Capture the cell that displays the provided text and extract its [x, y] central coordinate. 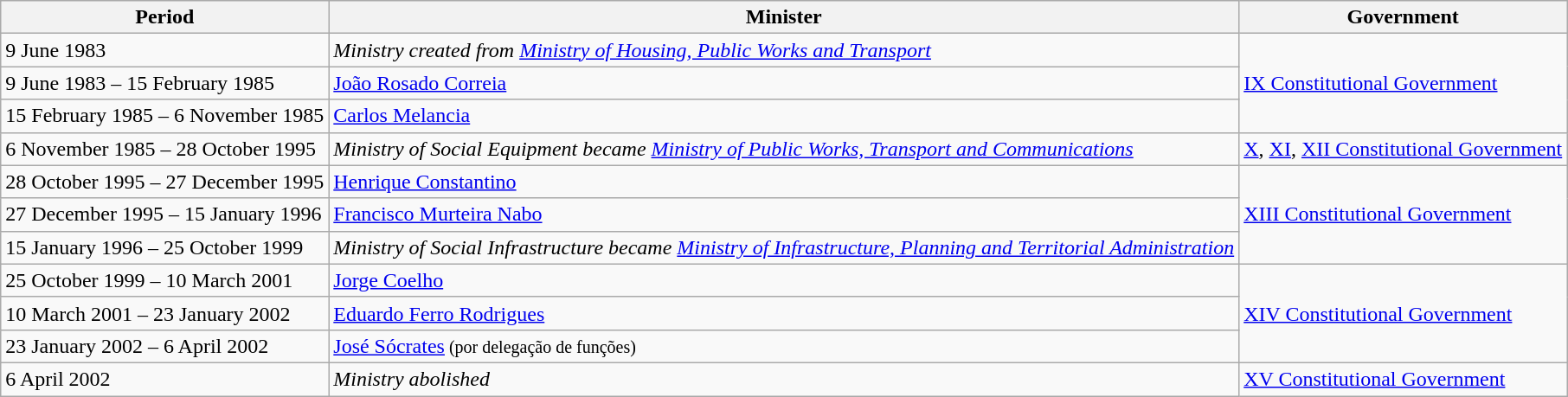
15 February 1985 – 6 November 1985 [164, 116]
10 March 2001 – 23 January 2002 [164, 313]
Ministry created from Ministry of Housing, Public Works and Transport [784, 50]
Eduardo Ferro Rodrigues [784, 313]
Period [164, 17]
28 October 1995 – 27 December 1995 [164, 182]
23 January 2002 – 6 April 2002 [164, 346]
Ministry abolished [784, 379]
Carlos Melancia [784, 116]
João Rosado Correia [784, 83]
Ministry of Social Equipment became Ministry of Public Works, Transport and Communications [784, 149]
IX Constitutional Government [1404, 83]
Government [1404, 17]
XIII Constitutional Government [1404, 215]
15 January 1996 – 25 October 1999 [164, 247]
Jorge Coelho [784, 280]
X, XI, XII Constitutional Government [1404, 149]
XIV Constitutional Government [1404, 313]
6 November 1985 – 28 October 1995 [164, 149]
Henrique Constantino [784, 182]
9 June 1983 [164, 50]
Francisco Murteira Nabo [784, 215]
9 June 1983 – 15 February 1985 [164, 83]
José Sócrates (por delegação de funções) [784, 346]
27 December 1995 – 15 January 1996 [164, 215]
Minister [784, 17]
XV Constitutional Government [1404, 379]
Ministry of Social Infrastructure became Ministry of Infrastructure, Planning and Territorial Administration [784, 247]
6 April 2002 [164, 379]
25 October 1999 – 10 March 2001 [164, 280]
